Identify which cell holds the provided text, then report its (X, Y) central coordinate. 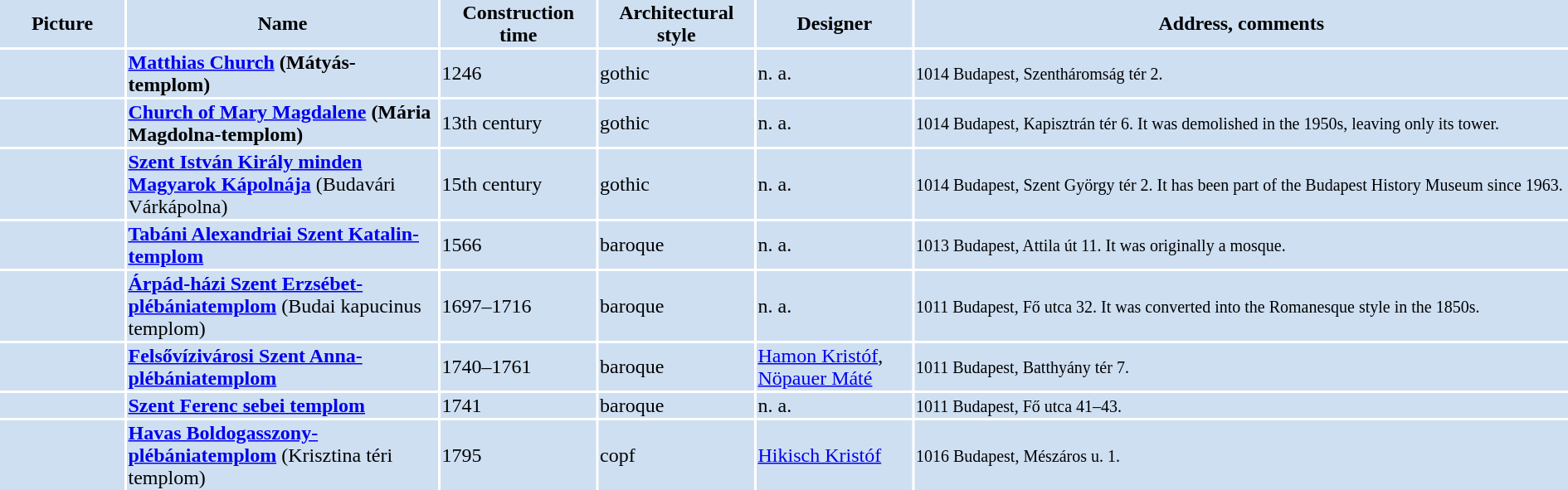
1697–1716 (519, 306)
Name (282, 23)
1246 (519, 73)
Designer (835, 23)
1011 Budapest, Fő utca 32. It was converted into the Romanesque style in the 1850s. (1241, 306)
Matthias Church (Mátyás-templom) (282, 73)
Felsővízivárosi Szent Anna-plébániatemplom (282, 366)
1011 Budapest, Fő utca 41–43. (1241, 405)
Árpád-házi Szent Erzsébet-plébániatemplom (Budai kapucinus templom) (282, 306)
1741 (519, 405)
1014 Budapest, Kapisztrán tér 6. It was demolished in the 1950s, leaving only its tower. (1241, 123)
Church of Mary Magdalene (Mária Magdolna-templom) (282, 123)
Hikisch Kristóf (835, 455)
15th century (519, 184)
Address, comments (1241, 23)
1014 Budapest, Szent György tér 2. It has been part of the Budapest History Museum since 1963. (1241, 184)
1014 Budapest, Szentháromság tér 2. (1241, 73)
1013 Budapest, Attila út 11. It was originally a mosque. (1241, 245)
Construction time (519, 23)
Picture (62, 23)
Szent István Király minden Magyarok Kápolnája (Budavári Várkápolna) (282, 184)
Havas Boldogasszony-plébániatemplom (Krisztina téri templom) (282, 455)
Hamon Kristóf, Nöpauer Máté (835, 366)
Szent Ferenc sebei templom (282, 405)
1566 (519, 245)
Architectural style (677, 23)
copf (677, 455)
1016 Budapest, Mészáros u. 1. (1241, 455)
13th century (519, 123)
1740–1761 (519, 366)
Tabáni Alexandriai Szent Katalin-templom (282, 245)
1011 Budapest, Batthyány tér 7. (1241, 366)
1795 (519, 455)
